Capture the cell that displays the provided text and extract its (x, y) central coordinate. 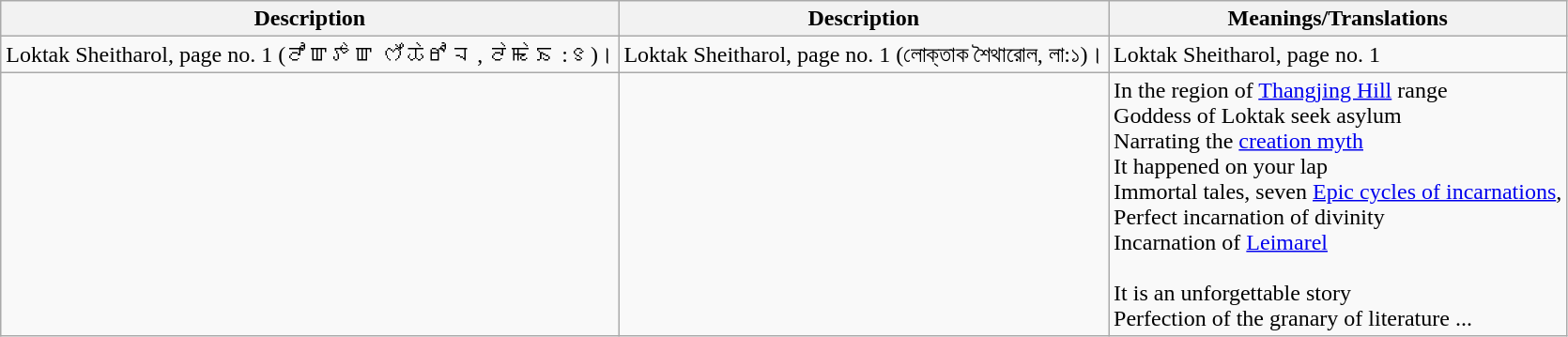
Loktak Sheitharol, page no. 1 (1338, 54)
Loktak Sheitharol, page no. 1 (ꯂꯣꯛꯇꯥꯛ ꯁꯩꯊꯥꯔꯣꯜ , ꯂꯥꯃꯥꯏ :꯱)। (310, 54)
Loktak Sheitharol, page no. 1 (লোক্তাক শৈথারোল, লা:১)। (864, 54)
Meanings/Translations (1338, 19)
